Locate the cell with the specified text and output its [x, y] center coordinate. 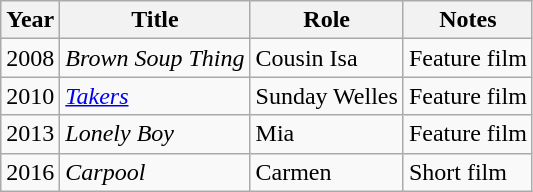
Carmen [326, 172]
Title [155, 20]
Year [30, 20]
Brown Soup Thing [155, 58]
Takers [155, 96]
2010 [30, 96]
Sunday Welles [326, 96]
Carpool [155, 172]
Mia [326, 134]
Role [326, 20]
Lonely Boy [155, 134]
Short film [468, 172]
2013 [30, 134]
Notes [468, 20]
Cousin Isa [326, 58]
2016 [30, 172]
2008 [30, 58]
